Find where the given text appears and provide that cell's center as [X, Y] coordinate. 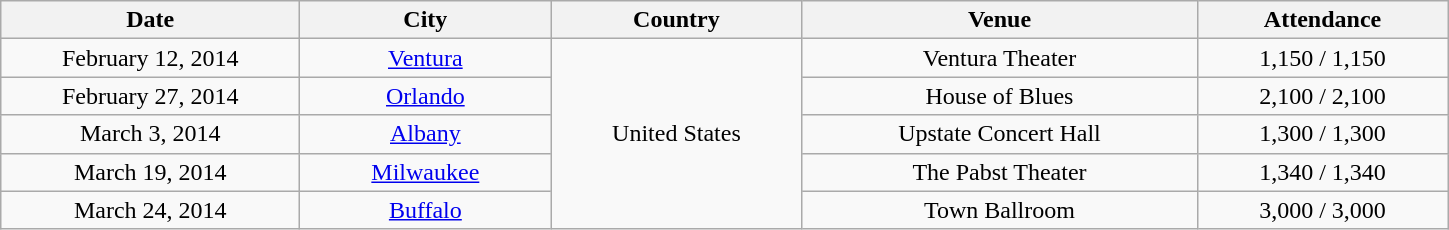
February 27, 2014 [150, 96]
1,150 / 1,150 [1322, 58]
March 19, 2014 [150, 172]
United States [676, 134]
House of Blues [1000, 96]
The Pabst Theater [1000, 172]
Ventura Theater [1000, 58]
3,000 / 3,000 [1322, 210]
Country [676, 20]
Date [150, 20]
March 24, 2014 [150, 210]
2,100 / 2,100 [1322, 96]
March 3, 2014 [150, 134]
Attendance [1322, 20]
Orlando [426, 96]
February 12, 2014 [150, 58]
Albany [426, 134]
Venue [1000, 20]
1,300 / 1,300 [1322, 134]
1,340 / 1,340 [1322, 172]
City [426, 20]
Town Ballroom [1000, 210]
Upstate Concert Hall [1000, 134]
Buffalo [426, 210]
Ventura [426, 58]
Milwaukee [426, 172]
